Extract the [X, Y] coordinate from the center of the cell holding the provided text.  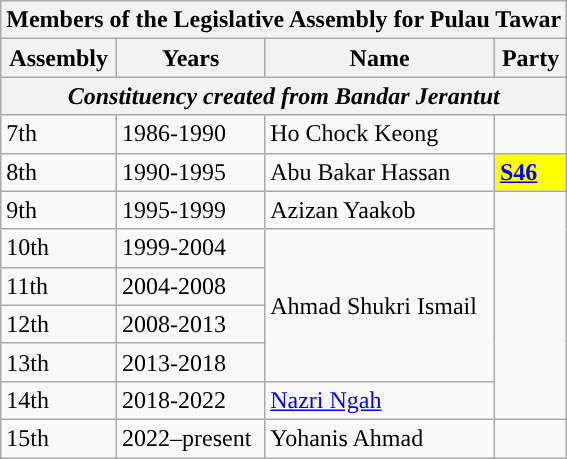
Constituency created from Bandar Jerantut [284, 96]
1995-1999 [191, 210]
2004-2008 [191, 286]
Ho Chock Keong [380, 134]
2022–present [191, 438]
2008-2013 [191, 324]
Years [191, 58]
15th [59, 438]
Party [530, 58]
9th [59, 210]
1990-1995 [191, 172]
11th [59, 286]
Members of the Legislative Assembly for Pulau Tawar [284, 20]
1999-2004 [191, 248]
13th [59, 362]
Yohanis Ahmad [380, 438]
2013-2018 [191, 362]
2018-2022 [191, 400]
8th [59, 172]
14th [59, 400]
1986-1990 [191, 134]
12th [59, 324]
Ahmad Shukri Ismail [380, 305]
Nazri Ngah [380, 400]
Assembly [59, 58]
Azizan Yaakob [380, 210]
7th [59, 134]
10th [59, 248]
Abu Bakar Hassan [380, 172]
S46 [530, 172]
Name [380, 58]
